From the cell containing the given text, extract its center point as [x, y] coordinate. 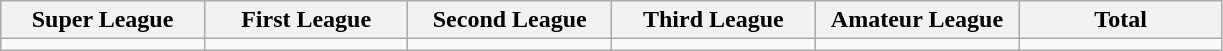
First League [306, 20]
Amateur League [917, 20]
Second League [510, 20]
Total [1121, 20]
Super League [103, 20]
Third League [714, 20]
